From the cell containing the given text, extract its center point as [X, Y] coordinate. 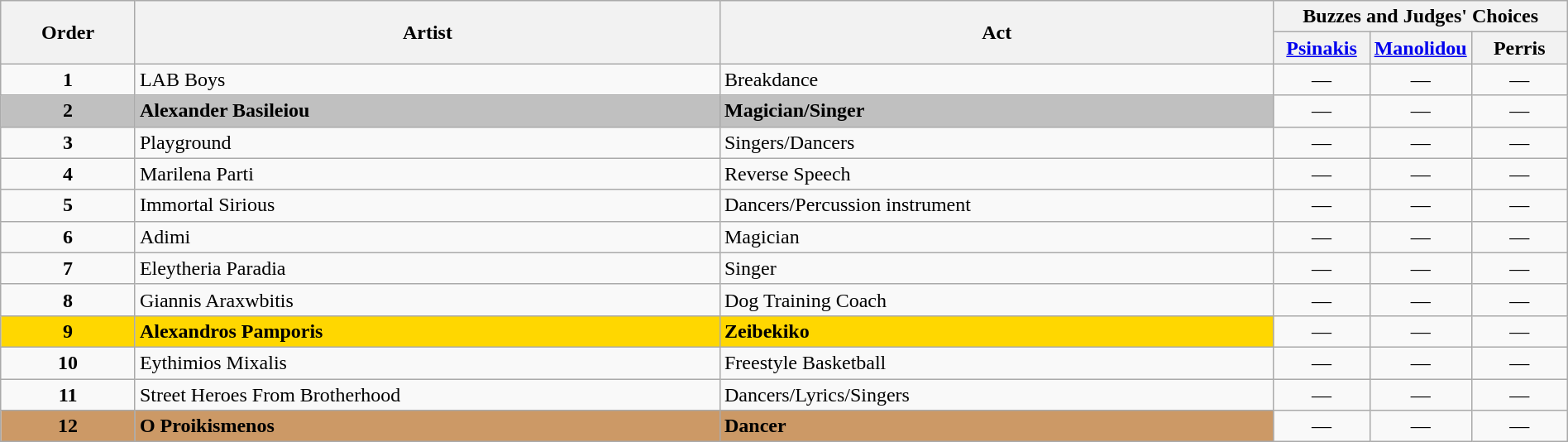
Dancers/Percussion instrument [997, 205]
Artist [427, 32]
12 [68, 426]
Playground [427, 142]
6 [68, 237]
LAB Boys [427, 79]
5 [68, 205]
8 [68, 300]
9 [68, 331]
Psinakis [1322, 48]
10 [68, 363]
7 [68, 268]
Act [997, 32]
Singer [997, 268]
Immortal Sirious [427, 205]
Street Heroes From Brotherhood [427, 395]
O Proikismenos [427, 426]
Giannis Araxwbitis [427, 300]
Magician/Singer [997, 111]
Dog Training Coach [997, 300]
3 [68, 142]
Dancers/Lyrics/Singers [997, 395]
Magician [997, 237]
2 [68, 111]
Freestyle Basketball [997, 363]
Breakdance [997, 79]
4 [68, 174]
Adimi [427, 237]
Eleytheria Paradia [427, 268]
Perris [1519, 48]
Alexandros Pamporis [427, 331]
Singers/Dancers [997, 142]
11 [68, 395]
Reverse Speech [997, 174]
Dancer [997, 426]
Alexander Basileiou [427, 111]
Buzzes and Judges' Choices [1421, 17]
Manolidou [1421, 48]
Zeibekiko [997, 331]
Marilena Parti [427, 174]
Order [68, 32]
Eythimios Mixalis [427, 363]
1 [68, 79]
